Detect which cell encompasses the target text, then output its [x, y] center coordinate. 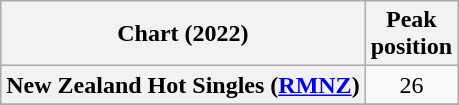
New Zealand Hot Singles (RMNZ) [183, 85]
Chart (2022) [183, 34]
26 [411, 85]
Peakposition [411, 34]
